Output the [X, Y] coordinate of the center of the cell containing the given text.  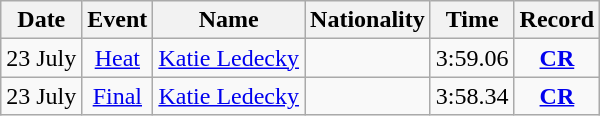
3:59.06 [472, 58]
Nationality [368, 20]
Name [229, 20]
Event [118, 20]
Time [472, 20]
Final [118, 96]
Heat [118, 58]
Date [42, 20]
Record [557, 20]
3:58.34 [472, 96]
